Identify which cell holds the provided text, then report its [x, y] central coordinate. 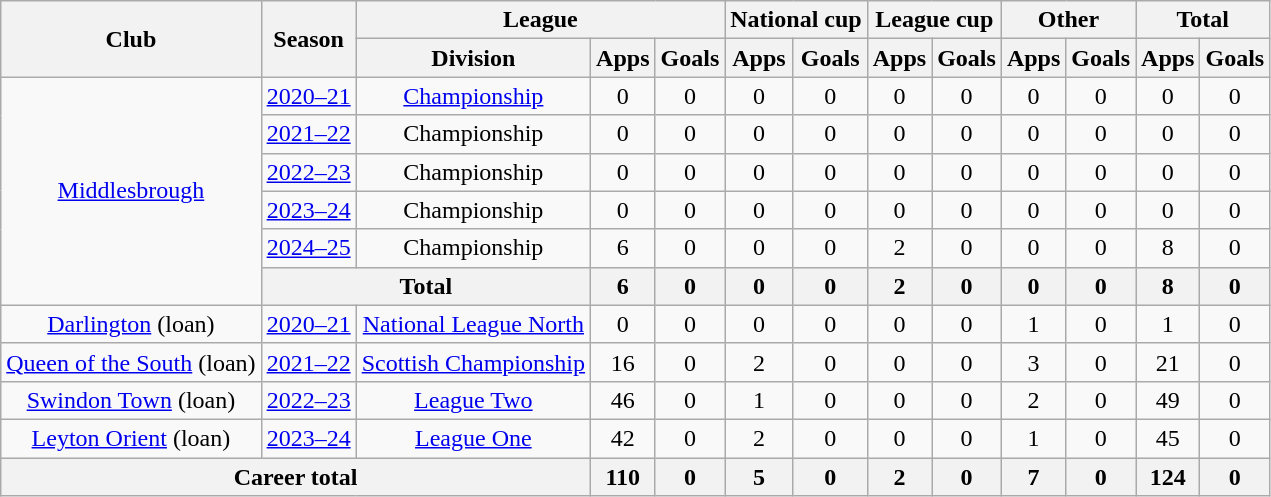
2024–25 [308, 248]
46 [623, 400]
110 [623, 477]
League Two [473, 400]
Scottish Championship [473, 362]
Career total [296, 477]
Other [1068, 20]
Swindon Town (loan) [131, 400]
Darlington (loan) [131, 324]
16 [623, 362]
124 [1168, 477]
Queen of the South (loan) [131, 362]
49 [1168, 400]
League [540, 20]
5 [759, 477]
3 [1033, 362]
7 [1033, 477]
National League North [473, 324]
League One [473, 438]
Season [308, 39]
21 [1168, 362]
Division [473, 58]
Leyton Orient (loan) [131, 438]
Middlesbrough [131, 191]
Club [131, 39]
National cup [796, 20]
League cup [934, 20]
42 [623, 438]
45 [1168, 438]
